Determine the [X, Y] coordinate at the center of the cell enclosing the given text.  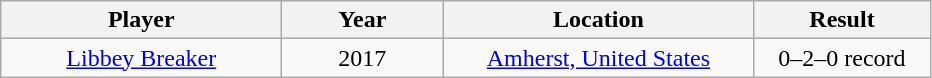
Player [142, 20]
Amherst, United States [598, 58]
2017 [362, 58]
Year [362, 20]
Result [842, 20]
Libbey Breaker [142, 58]
Location [598, 20]
0–2–0 record [842, 58]
